Return (x, y) of the center of cell containing provided text 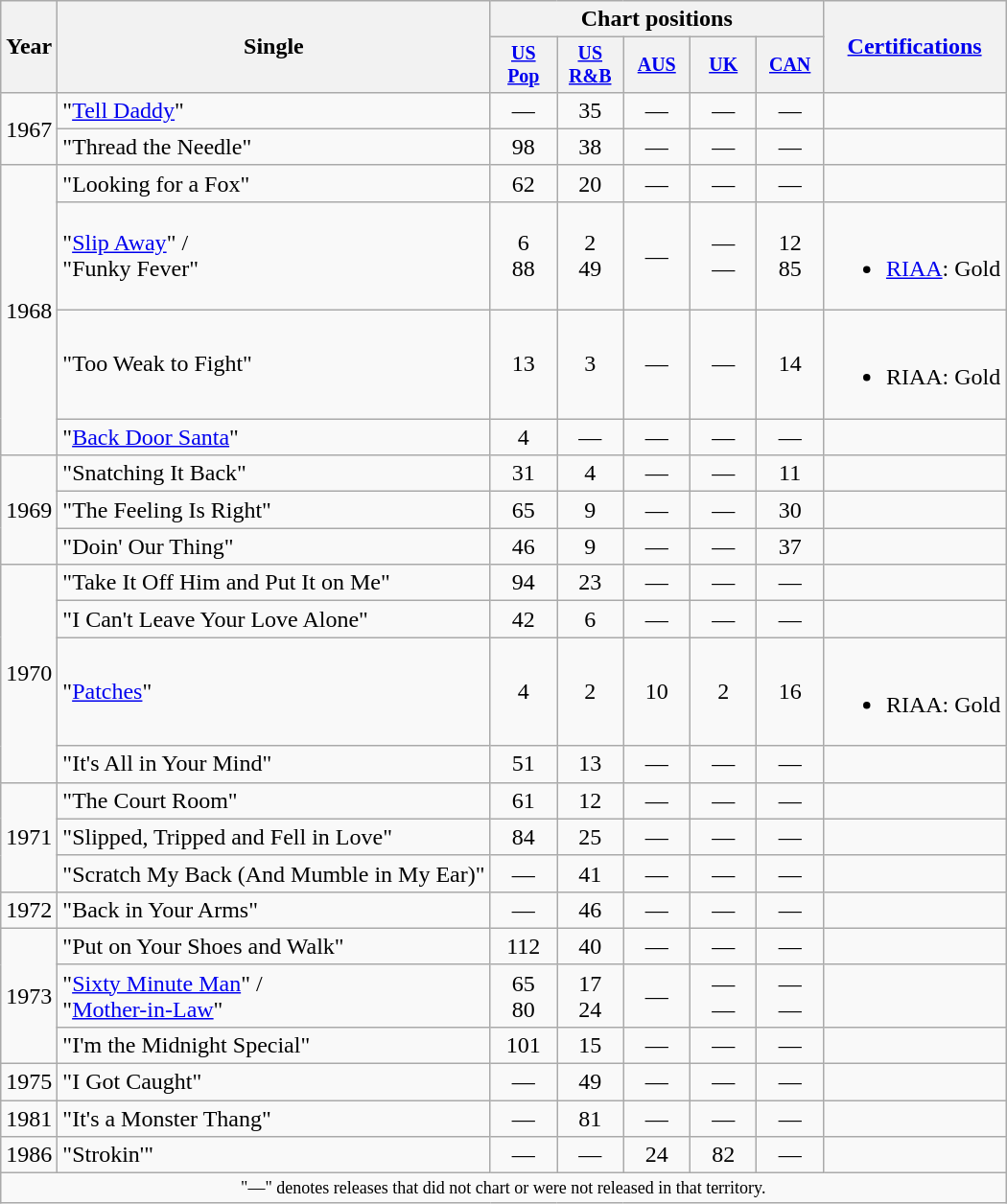
"Slip Away" /"Funky Fever" (274, 255)
688 (524, 255)
1968 (29, 310)
41 (591, 873)
1970 (29, 673)
Chart positions (656, 19)
51 (524, 764)
20 (591, 183)
112 (524, 946)
"Strokin'" (274, 1155)
"Doin' Our Thing" (274, 546)
US Pop (524, 65)
"Thread the Needle" (274, 147)
1967 (29, 128)
35 (591, 110)
61 (524, 800)
"It's All in Your Mind" (274, 764)
AUS (656, 65)
"Sixty Minute Man" /"Mother-in-Law" (274, 995)
"I Got Caught" (274, 1082)
Single (274, 47)
"Snatching It Back" (274, 474)
"Too Weak to Fight" (274, 364)
"Slipped, Tripped and Fell in Love" (274, 837)
37 (790, 546)
6580 (524, 995)
31 (524, 474)
25 (591, 837)
16 (790, 692)
38 (591, 147)
Year (29, 47)
1973 (29, 995)
"Put on Your Shoes and Walk" (274, 946)
24 (656, 1155)
81 (591, 1119)
"It's a Monster Thang" (274, 1119)
"Patches" (274, 692)
"The Court Room" (274, 800)
40 (591, 946)
23 (591, 583)
30 (790, 510)
42 (524, 619)
CAN (790, 65)
98 (524, 147)
65 (524, 510)
1981 (29, 1119)
1986 (29, 1155)
12 (591, 800)
"Scratch My Back (And Mumble in My Ear)" (274, 873)
94 (524, 583)
6 (591, 619)
15 (591, 1045)
1975 (29, 1082)
101 (524, 1045)
1724 (591, 995)
"Looking for a Fox" (274, 183)
Certifications (914, 47)
"I'm the Midnight Special" (274, 1045)
49 (591, 1082)
62 (524, 183)
"—" denotes releases that did not chart or were not released in that territory. (503, 1189)
"I Can't Leave Your Love Alone" (274, 619)
1972 (29, 910)
14 (790, 364)
10 (656, 692)
249 (591, 255)
UK (723, 65)
"Back Door Santa" (274, 437)
"The Feeling Is Right" (274, 510)
1971 (29, 837)
1969 (29, 510)
"Tell Daddy" (274, 110)
3 (591, 364)
1285 (790, 255)
"Take It Off Him and Put It on Me" (274, 583)
11 (790, 474)
USR&B (591, 65)
"Back in Your Arms" (274, 910)
84 (524, 837)
82 (723, 1155)
